Locate the cell with the specified text and output its (x, y) center coordinate. 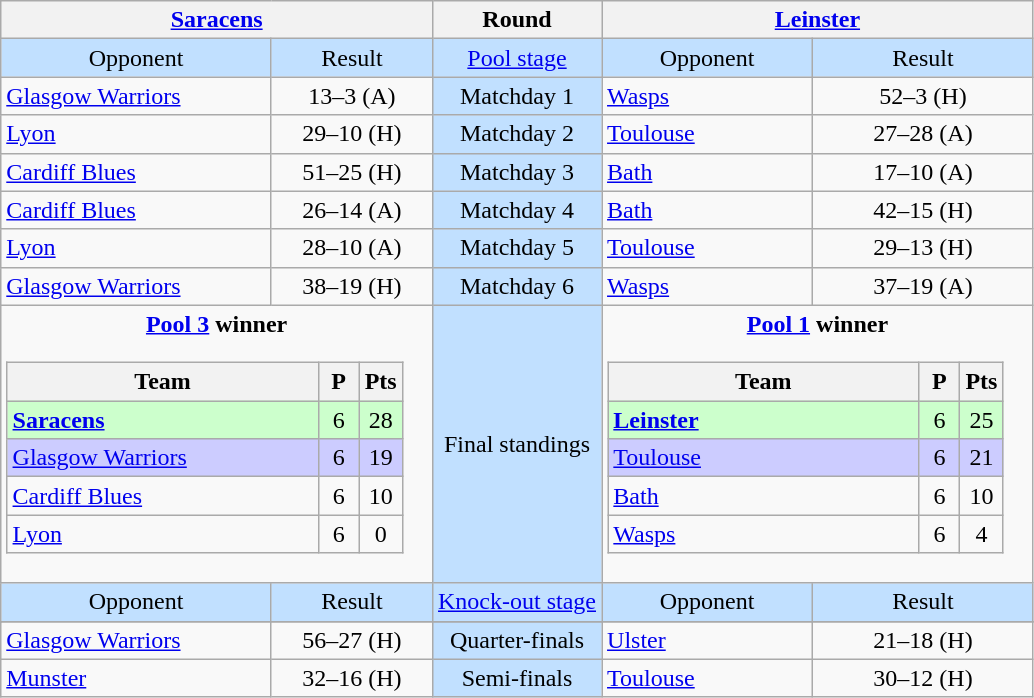
Pool 3 winner Team P Pts Saracens 6 28 Glasgow Warriors 6 19 Cardiff Blues 6 10 Lyon 6 0 (217, 444)
17–10 (A) (924, 172)
19 (380, 458)
0 (380, 534)
Munster (136, 678)
Matchday 5 (516, 248)
42–15 (H) (924, 210)
21–18 (H) (924, 640)
Pool stage (516, 58)
Final standings (516, 444)
28 (380, 420)
13–3 (A) (352, 96)
27–28 (A) (924, 134)
26–14 (A) (352, 210)
Pool 1 winner Team P Pts Leinster 6 25 Toulouse 6 21 Bath 6 10 Wasps 6 4 (818, 444)
Matchday 3 (516, 172)
56–27 (H) (352, 640)
Ulster (708, 640)
Matchday 2 (516, 134)
Matchday 4 (516, 210)
29–13 (H) (924, 248)
29–10 (H) (352, 134)
28–10 (A) (352, 248)
21 (982, 458)
Matchday 1 (516, 96)
38–19 (H) (352, 286)
25 (982, 420)
Matchday 6 (516, 286)
51–25 (H) (352, 172)
4 (982, 534)
Round (516, 20)
Semi-finals (516, 678)
Knock-out stage (516, 602)
30–12 (H) (924, 678)
52–3 (H) (924, 96)
37–19 (A) (924, 286)
32–16 (H) (352, 678)
Quarter-finals (516, 640)
